Return [x, y] of the center of cell containing provided text 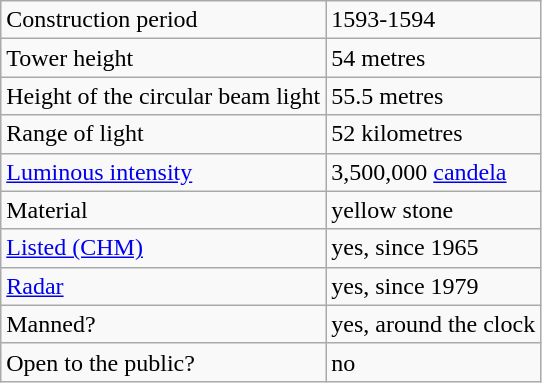
Construction period [164, 20]
Height of the circular beam light [164, 96]
Manned? [164, 324]
Radar [164, 286]
yes, around the clock [434, 324]
52 kilometres [434, 134]
3,500,000 candela [434, 172]
1593-1594 [434, 20]
Open to the public? [164, 362]
no [434, 362]
Tower height [164, 58]
54 metres [434, 58]
Luminous intensity [164, 172]
yes, since 1965 [434, 248]
Range of light [164, 134]
yellow stone [434, 210]
Listed (CHM) [164, 248]
Material [164, 210]
yes, since 1979 [434, 286]
55.5 metres [434, 96]
